From the cell containing the given text, extract its center point as (x, y) coordinate. 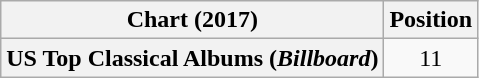
11 (431, 58)
Position (431, 20)
Chart (2017) (192, 20)
US Top Classical Albums (Billboard) (192, 58)
